Return [X, Y] of the center of cell containing provided text 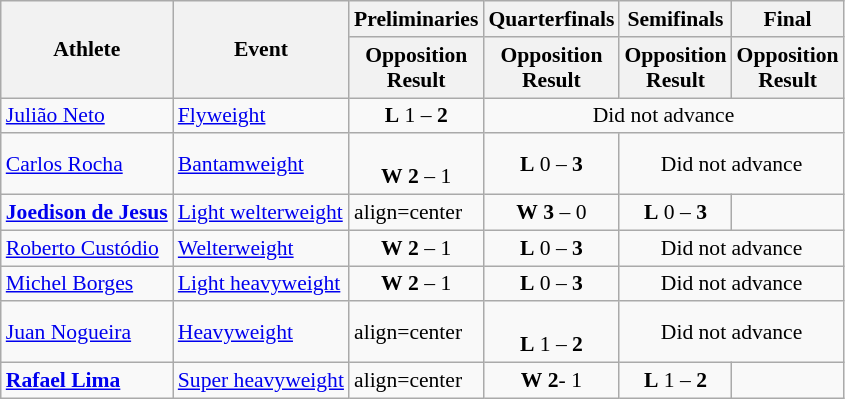
Quarterfinals [551, 19]
Light heavyweight [261, 284]
Semifinals [675, 19]
Welterweight [261, 248]
Julião Neto [87, 116]
Heavyweight [261, 332]
Joedison de Jesus [87, 213]
Roberto Custódio [87, 248]
Event [261, 50]
Flyweight [261, 116]
Rafael Lima [87, 381]
Juan Nogueira [87, 332]
Preliminaries [416, 19]
Bantamweight [261, 164]
Super heavyweight [261, 381]
Final [788, 19]
Carlos Rocha [87, 164]
W 3 – 0 [551, 213]
W 2- 1 [551, 381]
Light welterweight [261, 213]
Athlete [87, 50]
Michel Borges [87, 284]
